Determine the (X, Y) coordinate at the center of the cell enclosing the given text.  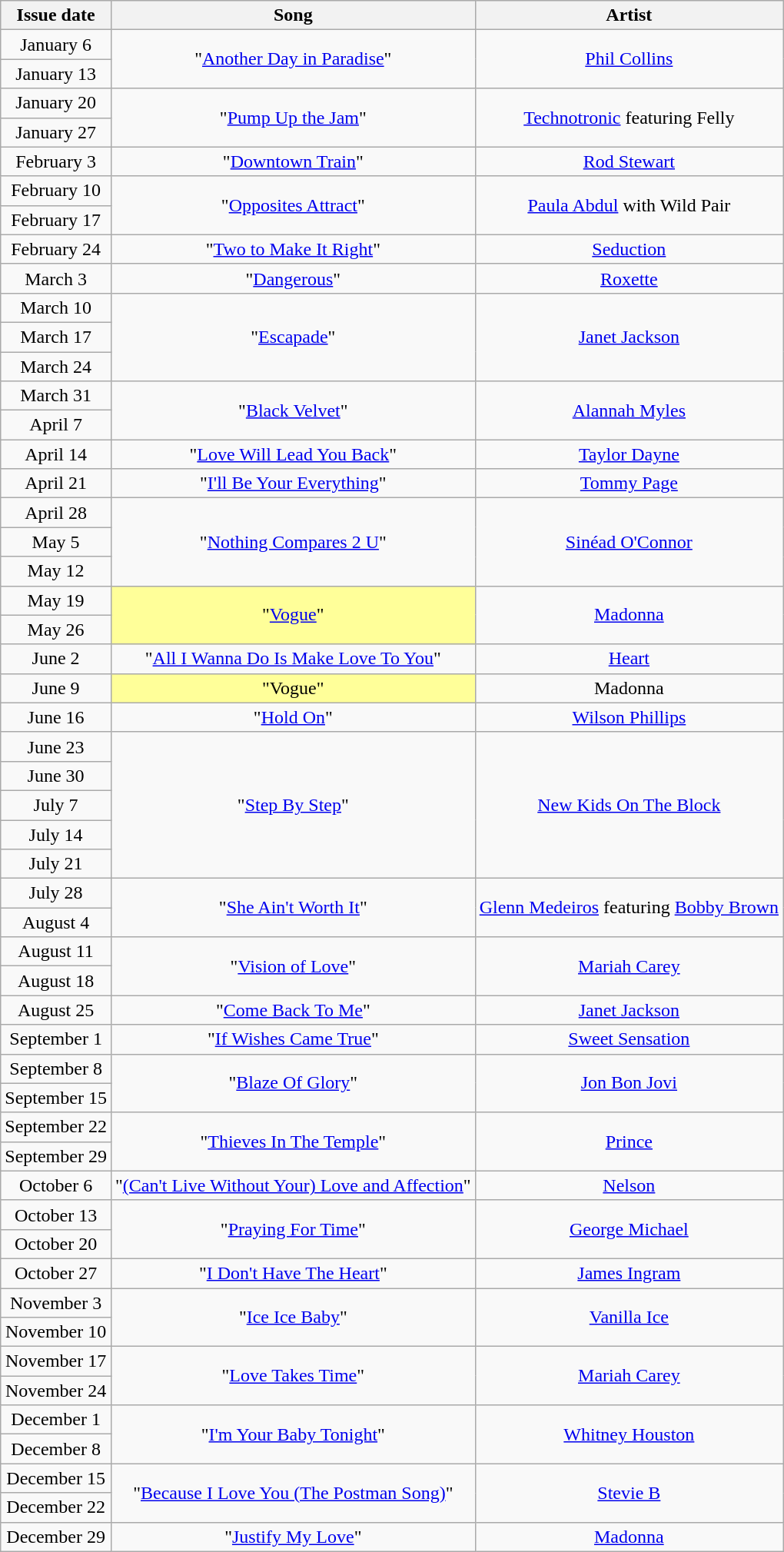
January 6 (56, 45)
"Another Day in Paradise" (293, 59)
February 24 (56, 249)
"Because I Love You (The Postman Song)" (293, 1493)
March 24 (56, 367)
Song (293, 15)
February 3 (56, 161)
"Step By Step" (293, 805)
November 10 (56, 1332)
September 22 (56, 1127)
"I'll Be Your Everything" (293, 484)
"Ice Ice Baby" (293, 1318)
December 8 (56, 1449)
"Come Back To Me" (293, 1010)
May 26 (56, 630)
Phil Collins (629, 59)
Seduction (629, 249)
"Love Takes Time" (293, 1376)
Roxette (629, 278)
May 19 (56, 600)
"I Don't Have The Heart" (293, 1273)
September 1 (56, 1039)
Paula Abdul with Wild Pair (629, 205)
April 7 (56, 425)
"She Ain't Worth It" (293, 908)
August 25 (56, 1010)
"I'm Your Baby Tonight" (293, 1434)
"Pump Up the Jam" (293, 118)
October 6 (56, 1185)
"Love Will Lead You Back" (293, 454)
Stevie B (629, 1493)
"Downtown Train" (293, 161)
October 20 (56, 1244)
June 23 (56, 746)
September 29 (56, 1156)
James Ingram (629, 1273)
August 11 (56, 952)
April 28 (56, 513)
"Two to Make It Right" (293, 249)
January 27 (56, 132)
"Thieves In The Temple" (293, 1142)
July 28 (56, 893)
Sinéad O'Connor (629, 542)
March 31 (56, 396)
January 20 (56, 103)
September 8 (56, 1068)
"Vision of Love" (293, 966)
March 10 (56, 307)
December 1 (56, 1420)
Issue date (56, 15)
Vanilla Ice (629, 1318)
Heart (629, 659)
May 12 (56, 571)
March 3 (56, 278)
November 17 (56, 1361)
April 14 (56, 454)
December 15 (56, 1478)
Tommy Page (629, 484)
June 30 (56, 776)
"Nothing Compares 2 U" (293, 542)
Taylor Dayne (629, 454)
Technotronic featuring Felly (629, 118)
"If Wishes Came True" (293, 1039)
"Dangerous" (293, 278)
"All I Wanna Do Is Make Love To You" (293, 659)
"Black Velvet" (293, 410)
"(Can't Live Without Your) Love and Affection" (293, 1185)
November 3 (56, 1303)
November 24 (56, 1391)
August 18 (56, 981)
"Opposites Attract" (293, 205)
September 15 (56, 1098)
January 13 (56, 74)
"Escapade" (293, 337)
New Kids On The Block (629, 805)
July 7 (56, 805)
Artist (629, 15)
Prince (629, 1142)
October 13 (56, 1215)
June 16 (56, 717)
February 17 (56, 220)
October 27 (56, 1273)
"Hold On" (293, 717)
Whitney Houston (629, 1434)
May 5 (56, 542)
March 17 (56, 337)
June 9 (56, 688)
Glenn Medeiros featuring Bobby Brown (629, 908)
February 10 (56, 191)
December 29 (56, 1537)
April 21 (56, 484)
Sweet Sensation (629, 1039)
August 4 (56, 922)
July 21 (56, 864)
Alannah Myles (629, 410)
June 2 (56, 659)
Nelson (629, 1185)
George Michael (629, 1229)
December 22 (56, 1507)
Wilson Phillips (629, 717)
Jon Bon Jovi (629, 1083)
"Praying For Time" (293, 1229)
"Justify My Love" (293, 1537)
July 14 (56, 834)
Rod Stewart (629, 161)
"Blaze Of Glory" (293, 1083)
